Find where the given text appears and provide that cell's center as [x, y] coordinate. 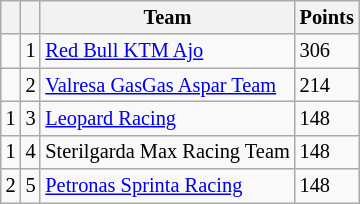
5 [31, 186]
Team [167, 17]
Points [327, 17]
Red Bull KTM Ajo [167, 51]
4 [31, 152]
3 [31, 118]
Sterilgarda Max Racing Team [167, 152]
306 [327, 51]
214 [327, 85]
Leopard Racing [167, 118]
Petronas Sprinta Racing [167, 186]
Valresa GasGas Aspar Team [167, 85]
